Extract the [X, Y] coordinate from the center of the cell holding the provided text.  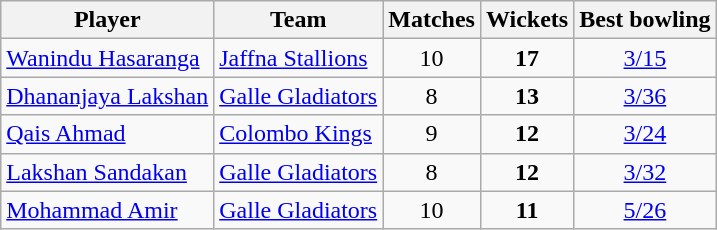
Wickets [526, 20]
Player [108, 20]
3/15 [645, 58]
9 [432, 134]
3/36 [645, 96]
13 [526, 96]
Qais Ahmad [108, 134]
11 [526, 210]
Colombo Kings [298, 134]
Matches [432, 20]
Jaffna Stallions [298, 58]
Dhananjaya Lakshan [108, 96]
Wanindu Hasaranga [108, 58]
5/26 [645, 210]
3/24 [645, 134]
3/32 [645, 172]
Mohammad Amir [108, 210]
Lakshan Sandakan [108, 172]
Best bowling [645, 20]
Team [298, 20]
17 [526, 58]
